Output the (x, y) coordinate of the center of the cell containing the given text.  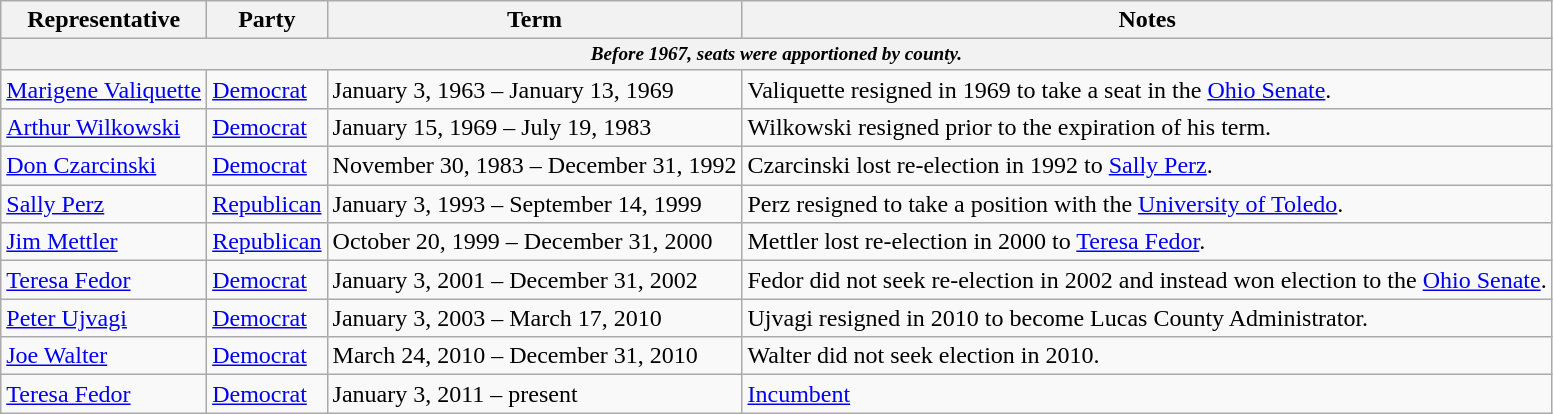
Valiquette resigned in 1969 to take a seat in the Ohio Senate. (1147, 89)
November 30, 1983 – December 31, 1992 (534, 166)
Walter did not seek election in 2010. (1147, 356)
Perz resigned to take a position with the University of Toledo. (1147, 204)
January 15, 1969 – July 19, 1983 (534, 128)
Peter Ujvagi (104, 318)
Before 1967, seats were apportioned by county. (776, 55)
Don Czarcinski (104, 166)
Mettler lost re-election in 2000 to Teresa Fedor. (1147, 242)
Joe Walter (104, 356)
Notes (1147, 20)
January 3, 2003 – March 17, 2010 (534, 318)
Representative (104, 20)
January 3, 2011 – present (534, 394)
January 3, 2001 – December 31, 2002 (534, 280)
Arthur Wilkowski (104, 128)
March 24, 2010 – December 31, 2010 (534, 356)
Term (534, 20)
Jim Mettler (104, 242)
Incumbent (1147, 394)
Wilkowski resigned prior to the expiration of his term. (1147, 128)
Marigene Valiquette (104, 89)
January 3, 1963 – January 13, 1969 (534, 89)
Party (267, 20)
Czarcinski lost re-election in 1992 to Sally Perz. (1147, 166)
Ujvagi resigned in 2010 to become Lucas County Administrator. (1147, 318)
Sally Perz (104, 204)
Fedor did not seek re-election in 2002 and instead won election to the Ohio Senate. (1147, 280)
October 20, 1999 – December 31, 2000 (534, 242)
January 3, 1993 – September 14, 1999 (534, 204)
